Extract the [x, y] coordinate from the center of the cell holding the provided text.  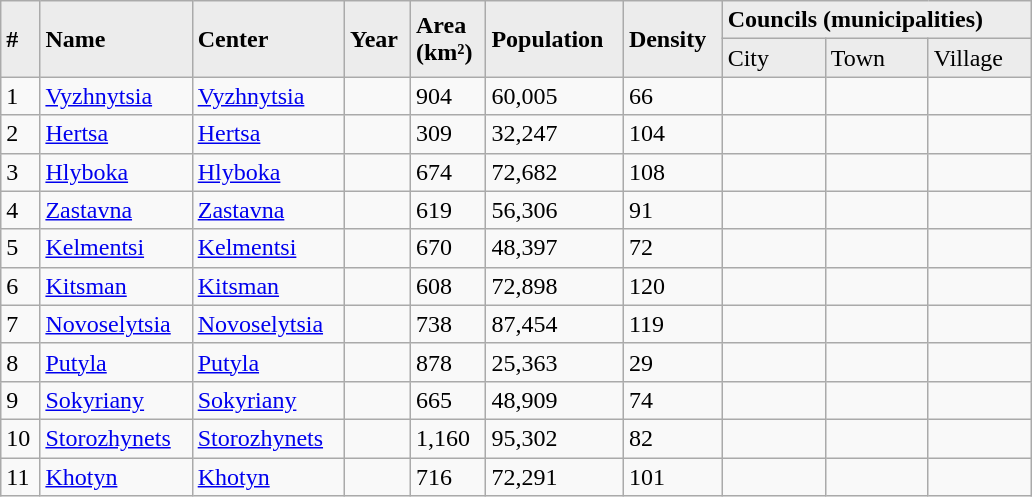
3 [20, 172]
1 [20, 96]
Councils (municipalities) [876, 20]
108 [672, 172]
716 [448, 477]
1,160 [448, 438]
674 [448, 172]
32,247 [554, 134]
Year [377, 39]
48,397 [554, 248]
72 [672, 248]
665 [448, 400]
72,898 [554, 286]
8 [20, 362]
Center [268, 39]
91 [672, 210]
120 [672, 286]
608 [448, 286]
119 [672, 324]
25,363 [554, 362]
Town [876, 58]
74 [672, 400]
670 [448, 248]
87,454 [554, 324]
5 [20, 248]
309 [448, 134]
2 [20, 134]
72,682 [554, 172]
48,909 [554, 400]
City [774, 58]
Area(km²) [448, 39]
6 [20, 286]
11 [20, 477]
29 [672, 362]
66 [672, 96]
101 [672, 477]
738 [448, 324]
904 [448, 96]
82 [672, 438]
Population [554, 39]
Density [672, 39]
Name [116, 39]
7 [20, 324]
95,302 [554, 438]
104 [672, 134]
72,291 [554, 477]
4 [20, 210]
10 [20, 438]
# [20, 39]
619 [448, 210]
9 [20, 400]
56,306 [554, 210]
Village [980, 58]
60,005 [554, 96]
878 [448, 362]
